Detect which cell encompasses the target text, then output its (x, y) center coordinate. 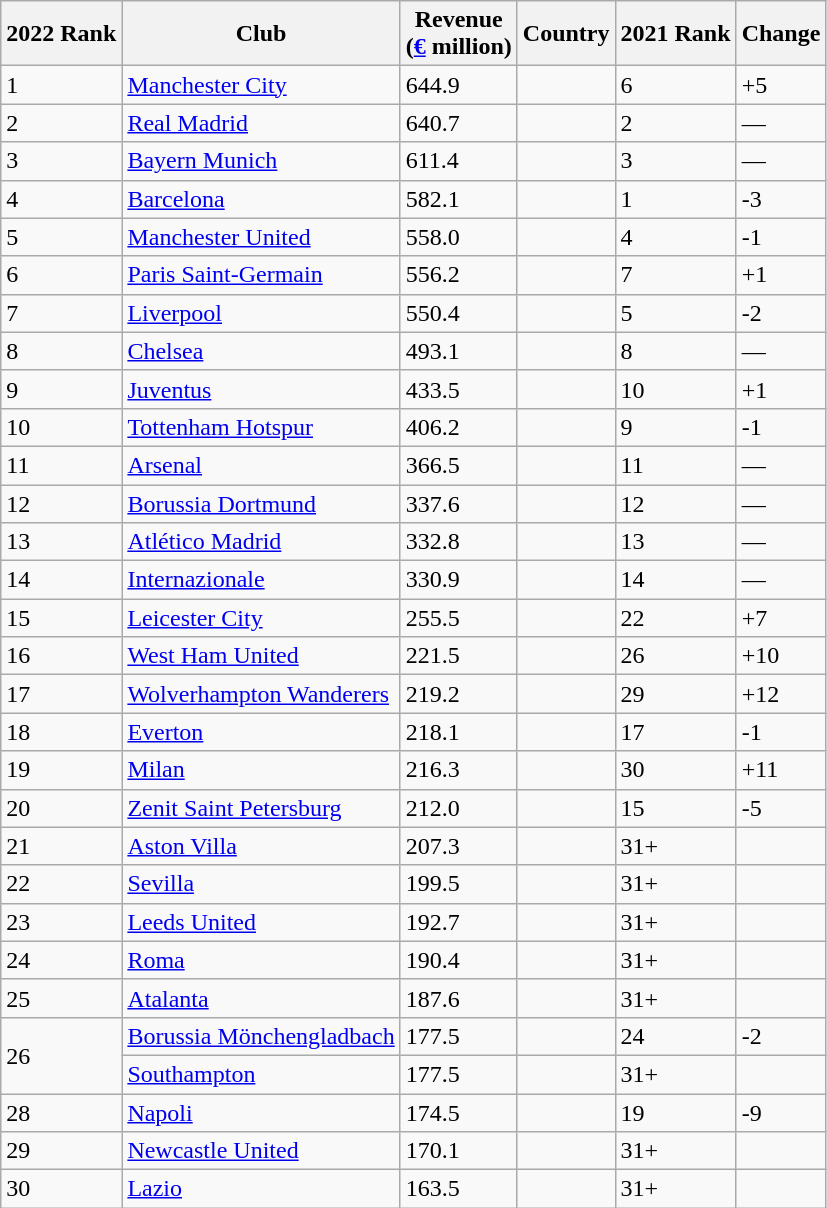
174.5 (458, 1113)
Milan (261, 770)
Country (566, 34)
20 (62, 808)
Wolverhampton Wanderers (261, 694)
21 (62, 846)
556.2 (458, 275)
Tottenham Hotspur (261, 427)
644.9 (458, 85)
Sevilla (261, 884)
Barcelona (261, 199)
2022 Rank (62, 34)
Atlético Madrid (261, 542)
558.0 (458, 237)
Aston Villa (261, 846)
Napoli (261, 1113)
Liverpool (261, 313)
Everton (261, 732)
Southampton (261, 1074)
216.3 (458, 770)
Arsenal (261, 465)
25 (62, 998)
330.9 (458, 580)
582.1 (458, 199)
+11 (781, 770)
Borussia Dortmund (261, 503)
550.4 (458, 313)
Newcastle United (261, 1151)
Juventus (261, 389)
Revenue (€ million) (458, 34)
+10 (781, 656)
Zenit Saint Petersburg (261, 808)
207.3 (458, 846)
406.2 (458, 427)
+7 (781, 618)
Bayern Munich (261, 161)
Paris Saint-Germain (261, 275)
-5 (781, 808)
640.7 (458, 123)
+12 (781, 694)
Roma (261, 960)
-9 (781, 1113)
Borussia Mönchengladbach (261, 1036)
Leeds United (261, 922)
Internazionale (261, 580)
433.5 (458, 389)
219.2 (458, 694)
Lazio (261, 1189)
+5 (781, 85)
Real Madrid (261, 123)
2021 Rank (676, 34)
170.1 (458, 1151)
28 (62, 1113)
255.5 (458, 618)
218.1 (458, 732)
163.5 (458, 1189)
West Ham United (261, 656)
23 (62, 922)
18 (62, 732)
187.6 (458, 998)
-3 (781, 199)
366.5 (458, 465)
199.5 (458, 884)
Change (781, 34)
611.4 (458, 161)
192.7 (458, 922)
Manchester United (261, 237)
Leicester City (261, 618)
16 (62, 656)
221.5 (458, 656)
190.4 (458, 960)
Club (261, 34)
Manchester City (261, 85)
337.6 (458, 503)
Chelsea (261, 351)
493.1 (458, 351)
332.8 (458, 542)
212.0 (458, 808)
Atalanta (261, 998)
